Capture the cell that displays the provided text and extract its [X, Y] central coordinate. 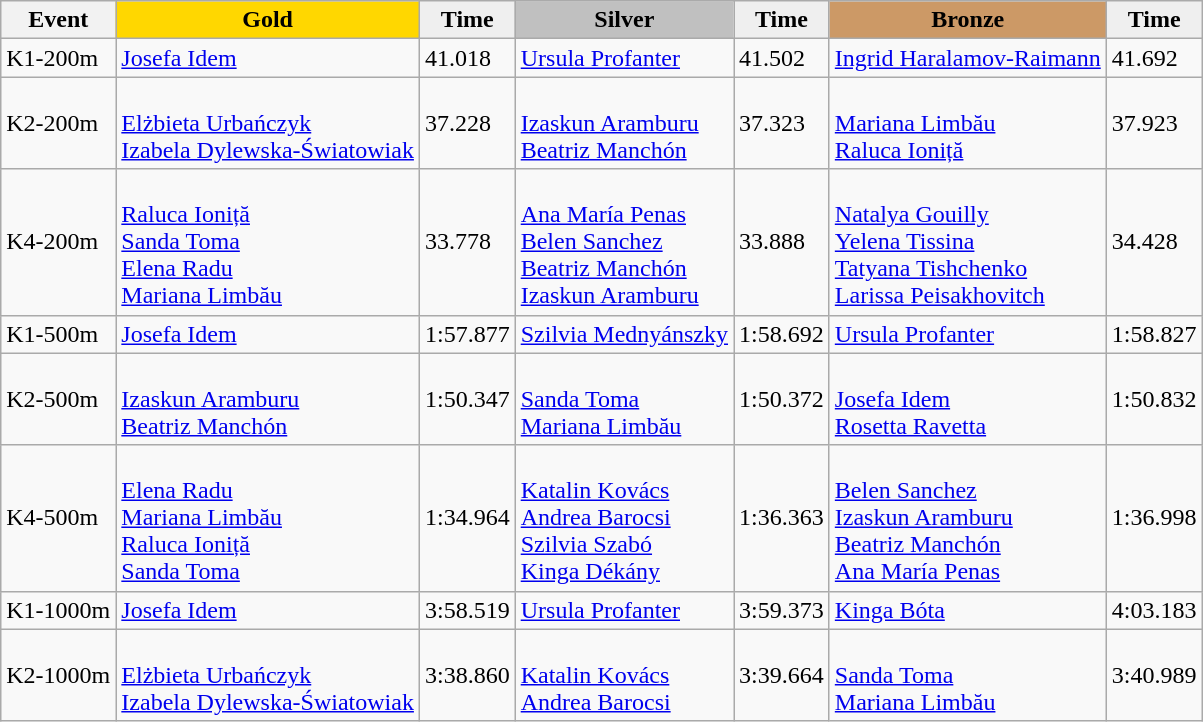
K1-1000m [58, 610]
1:36.998 [1154, 518]
K1-200m [58, 58]
Bronze [968, 20]
1:58.827 [1154, 334]
K1-500m [58, 334]
K2-500m [58, 399]
3:39.664 [782, 675]
Katalin KovácsAndrea Barocsi [624, 675]
1:57.877 [467, 334]
Gold [268, 20]
Katalin KovácsAndrea BarocsiSzilvia SzabóKinga Dékány [624, 518]
Event [58, 20]
K4-200m [58, 242]
41.502 [782, 58]
37.228 [467, 123]
Elena RaduMariana LimbăuRaluca IonițăSanda Toma [268, 518]
Ana María PenasBelen SanchezBeatriz ManchónIzaskun Aramburu [624, 242]
41.018 [467, 58]
Belen SanchezIzaskun AramburuBeatriz ManchónAna María Penas [968, 518]
4:03.183 [1154, 610]
Natalya GouillyYelena TissinaTatyana TishchenkoLarissa Peisakhovitch [968, 242]
K2-200m [58, 123]
Silver [624, 20]
3:59.373 [782, 610]
Mariana LimbăuRaluca Ioniță [968, 123]
1:50.347 [467, 399]
Raluca IonițăSanda TomaElena RaduMariana Limbău [268, 242]
Ingrid Haralamov-Raimann [968, 58]
Josefa IdemRosetta Ravetta [968, 399]
1:34.964 [467, 518]
1:36.363 [782, 518]
3:40.989 [1154, 675]
1:50.372 [782, 399]
Kinga Bóta [968, 610]
K4-500m [58, 518]
33.778 [467, 242]
K2-1000m [58, 675]
41.692 [1154, 58]
3:38.860 [467, 675]
34.428 [1154, 242]
37.323 [782, 123]
3:58.519 [467, 610]
Szilvia Mednyánszky [624, 334]
33.888 [782, 242]
1:58.692 [782, 334]
1:50.832 [1154, 399]
37.923 [1154, 123]
